Identify which cell holds the provided text, then report its [x, y] central coordinate. 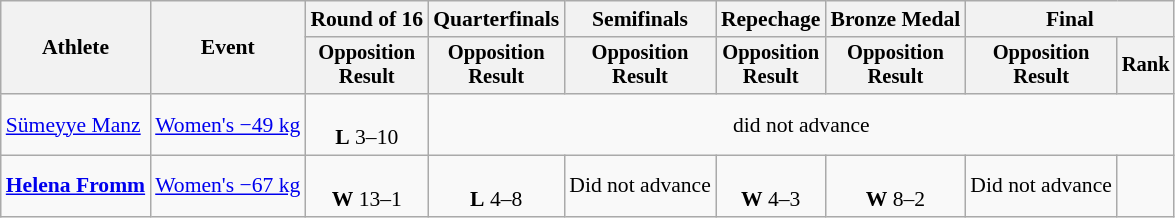
Event [228, 48]
W 13–1 [366, 186]
W 8–2 [895, 186]
did not advance [801, 124]
Athlete [76, 48]
Bronze Medal [895, 19]
Women's −67 kg [228, 186]
W 4–3 [771, 186]
Rank [1146, 66]
Round of 16 [366, 19]
L 4–8 [496, 186]
Helena Fromm [76, 186]
Quarterfinals [496, 19]
Semifinals [640, 19]
Women's −49 kg [228, 124]
L 3–10 [366, 124]
Final [1070, 19]
Sümeyye Manz [76, 124]
Repechage [771, 19]
